Capture the cell that displays the provided text and extract its [x, y] central coordinate. 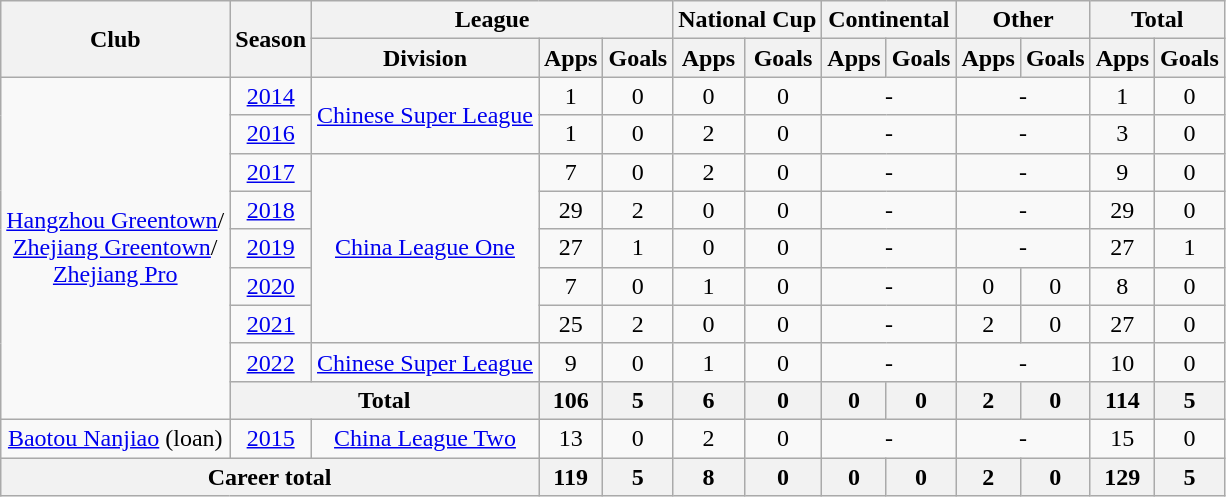
Division [426, 58]
2019 [271, 248]
2014 [271, 96]
15 [1122, 438]
Season [271, 39]
3 [1122, 134]
League [492, 20]
2016 [271, 134]
China League Two [426, 438]
114 [1122, 400]
Career total [270, 477]
National Cup [748, 20]
2022 [271, 362]
25 [570, 324]
2015 [271, 438]
Hangzhou Greentown/Zhejiang Greentown/Zhejiang Pro [116, 248]
China League One [426, 248]
Continental [889, 20]
2017 [271, 172]
129 [1122, 477]
2018 [271, 210]
13 [570, 438]
2021 [271, 324]
119 [570, 477]
2020 [271, 286]
6 [709, 400]
Club [116, 39]
10 [1122, 362]
106 [570, 400]
Other [1023, 20]
Baotou Nanjiao (loan) [116, 438]
